Find where the given text appears and provide that cell's center as (X, Y) coordinate. 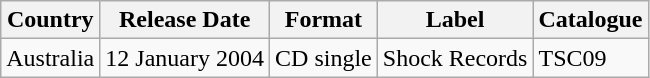
Label (455, 20)
CD single (324, 58)
Country (50, 20)
TSC09 (590, 58)
12 January 2004 (185, 58)
Release Date (185, 20)
Shock Records (455, 58)
Catalogue (590, 20)
Australia (50, 58)
Format (324, 20)
